Output the [x, y] coordinate of the center of the cell containing the given text.  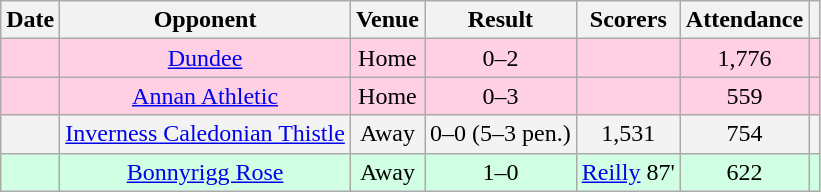
Scorers [628, 20]
Bonnyrigg Rose [206, 172]
622 [744, 172]
Inverness Caledonian Thistle [206, 134]
0–2 [501, 58]
Dundee [206, 58]
1,531 [628, 134]
559 [744, 96]
1–0 [501, 172]
754 [744, 134]
Result [501, 20]
1,776 [744, 58]
Opponent [206, 20]
Date [30, 20]
Reilly 87' [628, 172]
Annan Athletic [206, 96]
0–0 (5–3 pen.) [501, 134]
Venue [387, 20]
Attendance [744, 20]
0–3 [501, 96]
